Detect which cell encompasses the target text, then output its [X, Y] center coordinate. 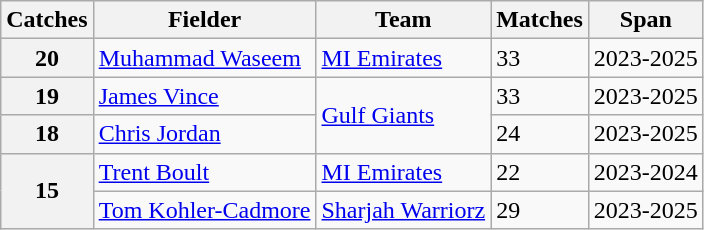
Catches [47, 20]
Gulf Giants [404, 115]
19 [47, 96]
Chris Jordan [204, 134]
29 [540, 210]
24 [540, 134]
James Vince [204, 96]
20 [47, 58]
Team [404, 20]
Trent Boult [204, 172]
15 [47, 191]
Fielder [204, 20]
Tom Kohler-Cadmore [204, 210]
2023-2024 [646, 172]
22 [540, 172]
Matches [540, 20]
Span [646, 20]
Sharjah Warriorz [404, 210]
Muhammad Waseem [204, 58]
18 [47, 134]
